Return [X, Y] of the center of cell containing provided text 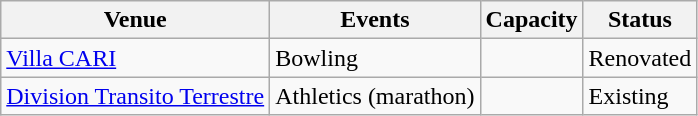
Status [640, 20]
Villa CARI [136, 58]
Athletics (marathon) [375, 96]
Renovated [640, 58]
Events [375, 20]
Division Transito Terrestre [136, 96]
Venue [136, 20]
Existing [640, 96]
Capacity [532, 20]
Bowling [375, 58]
